Scan for the cell matching the given text and deliver its (x, y) coordinate at center. 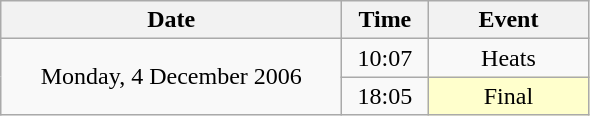
Final (508, 96)
Time (385, 20)
Event (508, 20)
10:07 (385, 58)
18:05 (385, 96)
Monday, 4 December 2006 (172, 77)
Heats (508, 58)
Date (172, 20)
